Return the [x, y] coordinate for the center point of the cell that contains the specified text.  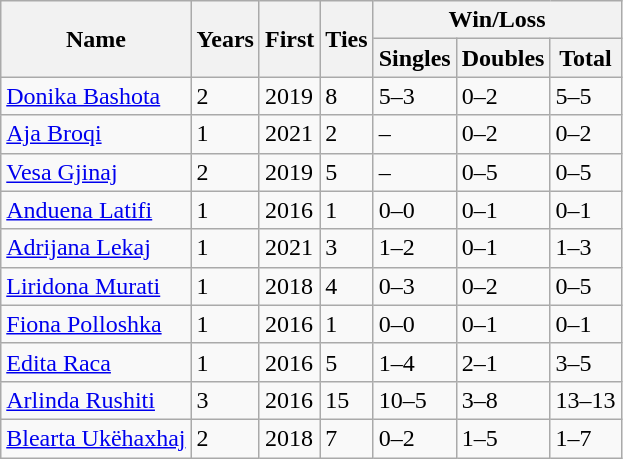
Liridona Murati [96, 286]
10–5 [414, 400]
1–5 [503, 438]
8 [346, 96]
Ties [346, 39]
Donika Bashota [96, 96]
Aja Broqi [96, 134]
Blearta Ukëhaxhaj [96, 438]
Years [225, 39]
2–1 [503, 362]
Fiona Polloshka [96, 324]
1–4 [414, 362]
7 [346, 438]
1–7 [586, 438]
5–3 [414, 96]
Edita Raca [96, 362]
4 [346, 286]
Name [96, 39]
Doubles [503, 58]
3–8 [503, 400]
First [289, 39]
Anduena Latifi [96, 210]
5–5 [586, 96]
1–2 [414, 248]
Win/Loss [497, 20]
0–3 [414, 286]
Vesa Gjinaj [96, 172]
15 [346, 400]
Adrijana Lekaj [96, 248]
Singles [414, 58]
Total [586, 58]
13–13 [586, 400]
3–5 [586, 362]
Arlinda Rushiti [96, 400]
1–3 [586, 248]
